Pinpoint the cell where the given text exists, returning its (X, Y) midpoint coordinate. 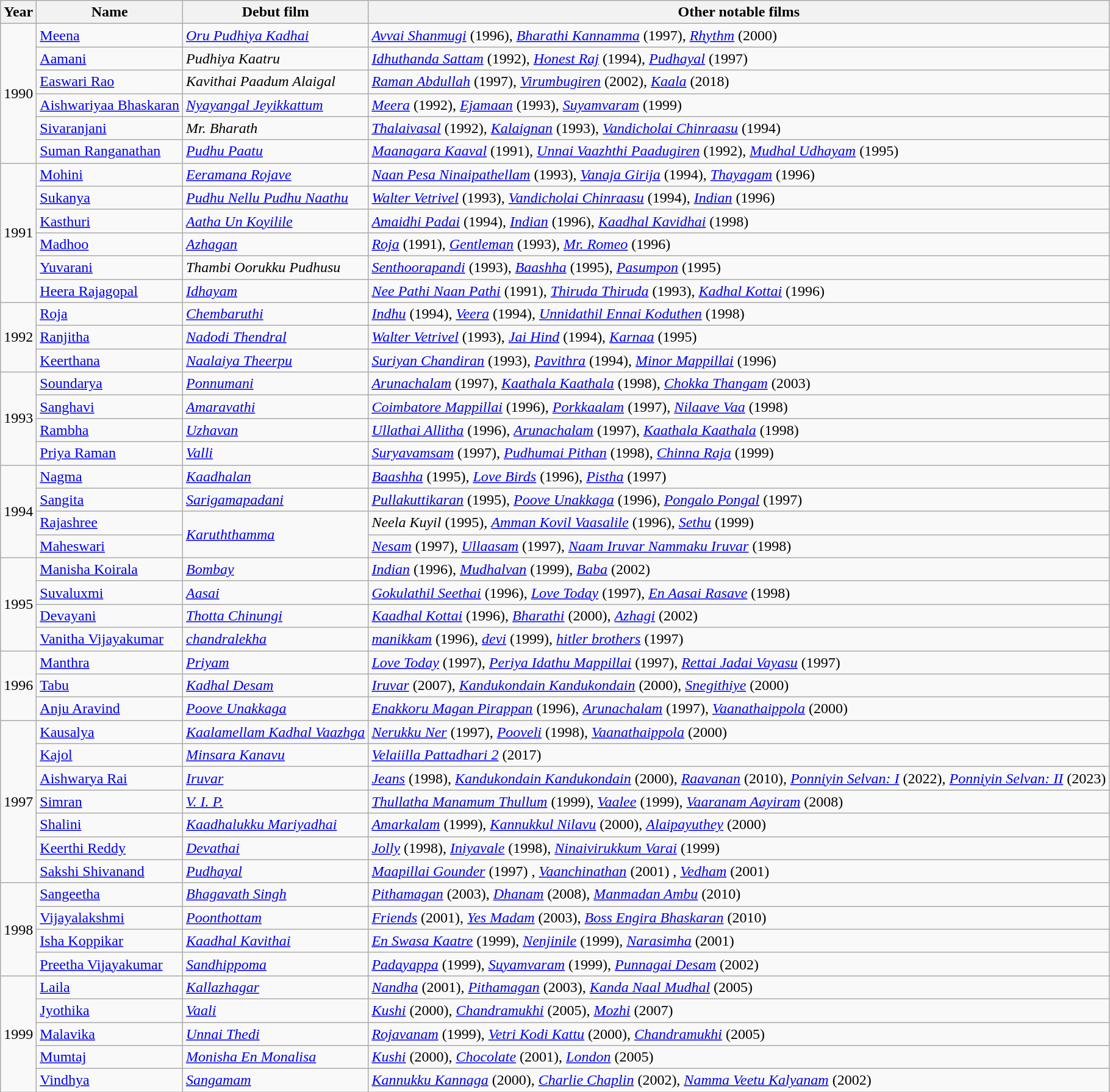
Indhu (1994), Veera (1994), Unnidathil Ennai Koduthen (1998) (739, 314)
Idhayam (275, 291)
Priya Raman (110, 453)
Kausalya (110, 732)
Sarigamapadani (275, 500)
Tabu (110, 686)
Naan Pesa Ninaipathellam (1993), Vanaja Girija (1994), Thayagam (1996) (739, 174)
Simran (110, 802)
Love Today (1997), Periya Idathu Mappillai (1997), Rettai Jadai Vayasu (1997) (739, 662)
Unnai Thedi (275, 1034)
Nee Pathi Naan Pathi (1991), Thiruda Thiruda (1993), Kadhal Kottai (1996) (739, 291)
Year (18, 12)
Madhoo (110, 244)
Velaiilla Pattadhari 2 (2017) (739, 755)
Iruvar (2007), Kandukondain Kandukondain (2000), Snegithiye (2000) (739, 686)
Maanagara Kaaval (1991), Unnai Vaazhthi Paadugiren (1992), Mudhal Udhayam (1995) (739, 151)
Shalini (110, 825)
Nandha (2001), Pithamagan (2003), Kanda Naal Mudhal (2005) (739, 987)
Pullakuttikaran (1995), Poove Unakkaga (1996), Pongalo Pongal (1997) (739, 500)
Kaalamellam Kadhal Vaazhga (275, 732)
Nyayangal Jeyikkattum (275, 105)
Yuvarani (110, 267)
Thullatha Manamum Thullum (1999), Vaalee (1999), Vaaranam Aayiram (2008) (739, 802)
Gokulathil Seethai (1996), Love Today (1997), En Aasai Rasave (1998) (739, 592)
Aishwariyaa Bhaskaran (110, 105)
Kaadhalukku Mariyadhai (275, 825)
1996 (18, 685)
Maapillai Gounder (1997) , Vaanchinathan (2001) , Vedham (2001) (739, 871)
Amarkalam (1999), Kannukkul Nilavu (2000), Alaipayuthey (2000) (739, 825)
Nesam (1997), Ullaasam (1997), Naam Iruvar Nammaku Iruvar (1998) (739, 546)
Preetha Vijayakumar (110, 964)
Sangita (110, 500)
Amaidhi Padai (1994), Indian (1996), Kaadhal Kavidhai (1998) (739, 221)
Baashha (1995), Love Birds (1996), Pistha (1997) (739, 476)
1997 (18, 802)
Poove Unakkaga (275, 709)
Suvaluxmi (110, 592)
1991 (18, 232)
Other notable films (739, 12)
Oru Pudhiya Kadhai (275, 35)
Arunachalam (1997), Kaathala Kaathala (1998), Chokka Thangam (2003) (739, 384)
Jeans (1998), Kandukondain Kandukondain (2000), Raavanan (2010), Ponniyin Selvan: I (2022), Ponniyin Selvan: II (2023) (739, 778)
Kajol (110, 755)
Keerthi Reddy (110, 848)
1993 (18, 418)
1994 (18, 511)
Suriyan Chandiran (1993), Pavithra (1994), Minor Mappillai (1996) (739, 361)
Avvai Shanmugi (1996), Bharathi Kannamma (1997), Rhythm (2000) (739, 35)
Name (110, 12)
Kushi (2000), Chocolate (2001), London (2005) (739, 1057)
Rajashree (110, 523)
Keerthana (110, 361)
manikkam (1996), devi (1999), hitler brothers (1997) (739, 639)
Thambi Oorukku Pudhusu (275, 267)
Bombay (275, 569)
Kaadhal Kottai (1996), Bharathi (2000), Azhagi (2002) (739, 616)
Sakshi Shivanand (110, 871)
Coimbatore Mappillai (1996), Porkkaalam (1997), Nilaave Vaa (1998) (739, 407)
Aasai (275, 592)
Nadodi Thendral (275, 337)
Rambha (110, 430)
Ponnumani (275, 384)
Manthra (110, 662)
En Swasa Kaatre (1999), Nenjinile (1999), Narasimha (2001) (739, 941)
Kasthuri (110, 221)
Valli (275, 453)
Iruvar (275, 778)
Nagma (110, 476)
Sangeetha (110, 894)
Jyothika (110, 1010)
Amaravathi (275, 407)
chandralekha (275, 639)
Monisha En Monalisa (275, 1057)
Mr. Bharath (275, 128)
Kaadhal Kavithai (275, 941)
Pudhu Paatu (275, 151)
1990 (18, 93)
Anju Aravind (110, 709)
Pudhiya Kaatru (275, 59)
Mumtaj (110, 1057)
Sukanya (110, 198)
Thotta Chinungi (275, 616)
Laila (110, 987)
Debut film (275, 12)
Rojavanam (1999), Vetri Kodi Kattu (2000), Chandramukhi (2005) (739, 1034)
Poonthottam (275, 918)
Walter Vetrivel (1993), Vandicholai Chinraasu (1994), Indian (1996) (739, 198)
Devayani (110, 616)
Kannukku Kannaga (2000), Charlie Chaplin (2002), Namma Veetu Kalyanam (2002) (739, 1080)
Roja (110, 314)
Thalaivasal (1992), Kalaignan (1993), Vandicholai Chinraasu (1994) (739, 128)
Meena (110, 35)
Friends (2001), Yes Madam (2003), Boss Engira Bhaskaran (2010) (739, 918)
Aatha Un Koyilile (275, 221)
Aamani (110, 59)
Nerukku Ner (1997), Pooveli (1998), Vaanathaippola (2000) (739, 732)
Kushi (2000), Chandramukhi (2005), Mozhi (2007) (739, 1010)
1998 (18, 929)
Indian (1996), Mudhalvan (1999), Baba (2002) (739, 569)
Sandhippoma (275, 964)
V. I. P. (275, 802)
Isha Koppikar (110, 941)
Suryavamsam (1997), Pudhumai Pithan (1998), Chinna Raja (1999) (739, 453)
Vijayalakshmi (110, 918)
Neela Kuyil (1995), Amman Kovil Vaasalile (1996), Sethu (1999) (739, 523)
Priyam (275, 662)
Idhuthanda Sattam (1992), Honest Raj (1994), Pudhayal (1997) (739, 59)
Padayappa (1999), Suyamvaram (1999), Punnagai Desam (2002) (739, 964)
Roja (1991), Gentleman (1993), Mr. Romeo (1996) (739, 244)
Naalaiya Theerpu (275, 361)
Sivaranjani (110, 128)
Pudhu Nellu Pudhu Naathu (275, 198)
Walter Vetrivel (1993), Jai Hind (1994), Karnaa (1995) (739, 337)
1995 (18, 604)
Uzhavan (275, 430)
Vanitha Vijayakumar (110, 639)
Karuththamma (275, 534)
Enakkoru Magan Pirappan (1996), Arunachalam (1997), Vaanathaippola (2000) (739, 709)
Bhagavath Singh (275, 894)
Pithamagan (2003), Dhanam (2008), Manmadan Ambu (2010) (739, 894)
Manisha Koirala (110, 569)
Chembaruthi (275, 314)
Kavithai Paadum Alaigal (275, 82)
1999 (18, 1033)
Malavika (110, 1034)
Ullathai Allitha (1996), Arunachalam (1997), Kaathala Kaathala (1998) (739, 430)
Maheswari (110, 546)
Vindhya (110, 1080)
Vaali (275, 1010)
Eeramana Rojave (275, 174)
Jolly (1998), Iniyavale (1998), Ninaivirukkum Varai (1999) (739, 848)
Mohini (110, 174)
Minsara Kanavu (275, 755)
Raman Abdullah (1997), Virumbugiren (2002), Kaala (2018) (739, 82)
Kadhal Desam (275, 686)
Kaadhalan (275, 476)
Aishwarya Rai (110, 778)
Senthoorapandi (1993), Baashha (1995), Pasumpon (1995) (739, 267)
Kallazhagar (275, 987)
Soundarya (110, 384)
Sanghavi (110, 407)
Meera (1992), Ejamaan (1993), Suyamvaram (1999) (739, 105)
Ranjitha (110, 337)
Pudhayal (275, 871)
Sangamam (275, 1080)
Suman Ranganathan (110, 151)
Heera Rajagopal (110, 291)
1992 (18, 337)
Easwari Rao (110, 82)
Azhagan (275, 244)
Devathai (275, 848)
